Search for the cell housing the specified text and yield its (X, Y) center coordinate. 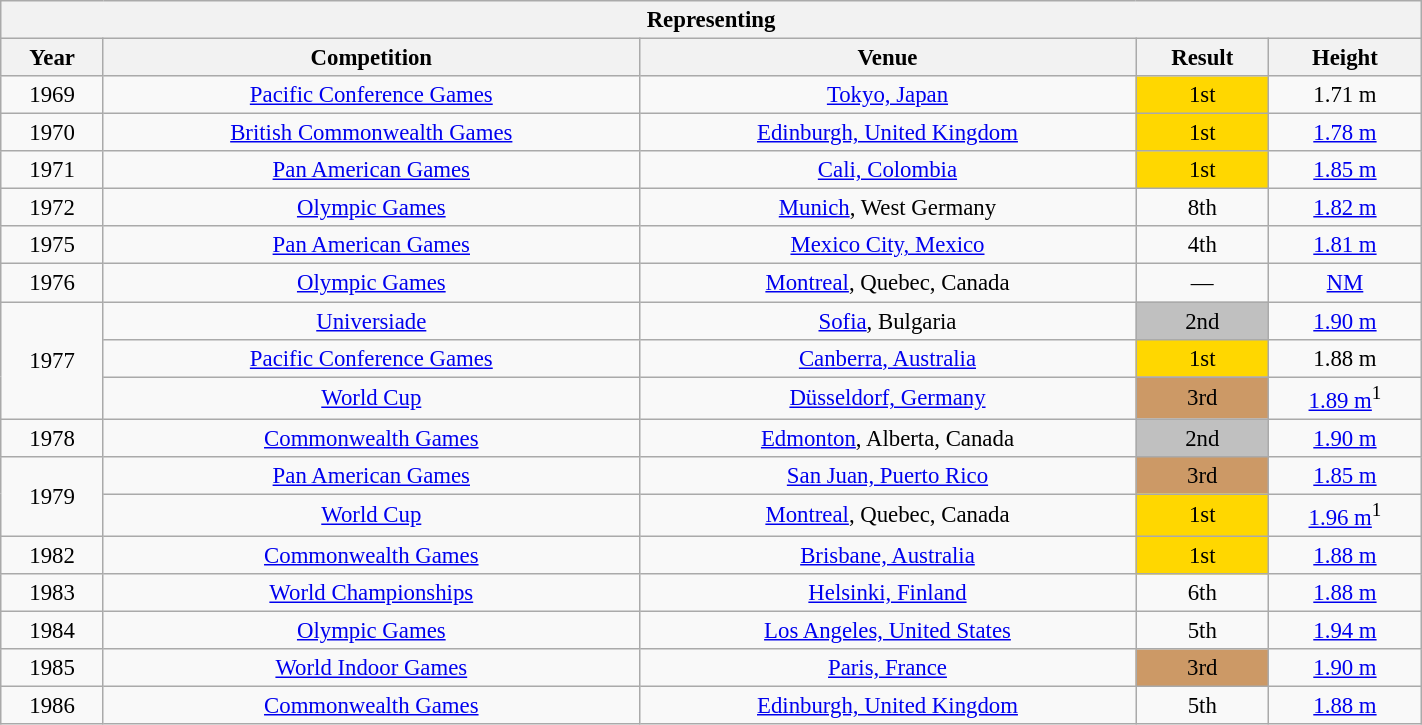
6th (1202, 593)
Universiade (371, 321)
1971 (52, 170)
NM (1346, 283)
1.82 m (1346, 208)
4th (1202, 245)
1979 (52, 497)
Competition (371, 58)
1.96 m1 (1346, 515)
World Championships (371, 593)
World Indoor Games (371, 668)
1.78 m (1346, 133)
Sofia, Bulgaria (888, 321)
8th (1202, 208)
1986 (52, 706)
1969 (52, 95)
Result (1202, 58)
Los Angeles, United States (888, 631)
Paris, France (888, 668)
Representing (711, 20)
— (1202, 283)
1977 (52, 360)
1978 (52, 438)
1982 (52, 555)
1975 (52, 245)
Edmonton, Alberta, Canada (888, 438)
1976 (52, 283)
1983 (52, 593)
1985 (52, 668)
British Commonwealth Games (371, 133)
1984 (52, 631)
Brisbane, Australia (888, 555)
Cali, Colombia (888, 170)
Height (1346, 58)
1972 (52, 208)
Year (52, 58)
San Juan, Puerto Rico (888, 476)
Mexico City, Mexico (888, 245)
Munich, West Germany (888, 208)
1.94 m (1346, 631)
1970 (52, 133)
Tokyo, Japan (888, 95)
Düsseldorf, Germany (888, 398)
1.71 m (1346, 95)
Helsinki, Finland (888, 593)
Canberra, Australia (888, 358)
Venue (888, 58)
1.81 m (1346, 245)
1.89 m1 (1346, 398)
